Locate the cell with the specified text and output its [x, y] center coordinate. 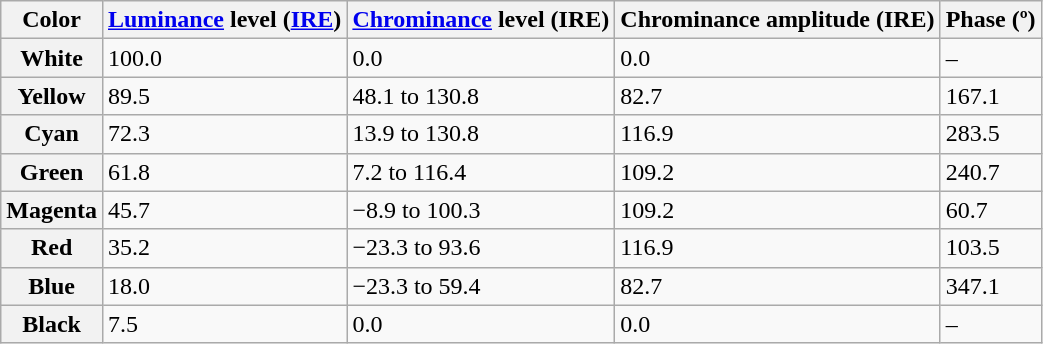
−8.9 to 100.3 [481, 210]
Luminance level (IRE) [224, 20]
Blue [52, 286]
240.7 [990, 172]
89.5 [224, 96]
167.1 [990, 96]
Phase (º) [990, 20]
Green [52, 172]
Magenta [52, 210]
13.9 to 130.8 [481, 134]
Red [52, 248]
White [52, 58]
18.0 [224, 286]
45.7 [224, 210]
103.5 [990, 248]
60.7 [990, 210]
Chrominance amplitude (IRE) [778, 20]
72.3 [224, 134]
7.2 to 116.4 [481, 172]
61.8 [224, 172]
−23.3 to 59.4 [481, 286]
7.5 [224, 324]
347.1 [990, 286]
Color [52, 20]
48.1 to 130.8 [481, 96]
Black [52, 324]
100.0 [224, 58]
−23.3 to 93.6 [481, 248]
Yellow [52, 96]
35.2 [224, 248]
Chrominance level (IRE) [481, 20]
Cyan [52, 134]
283.5 [990, 134]
